Detect which cell encompasses the target text, then output its [x, y] center coordinate. 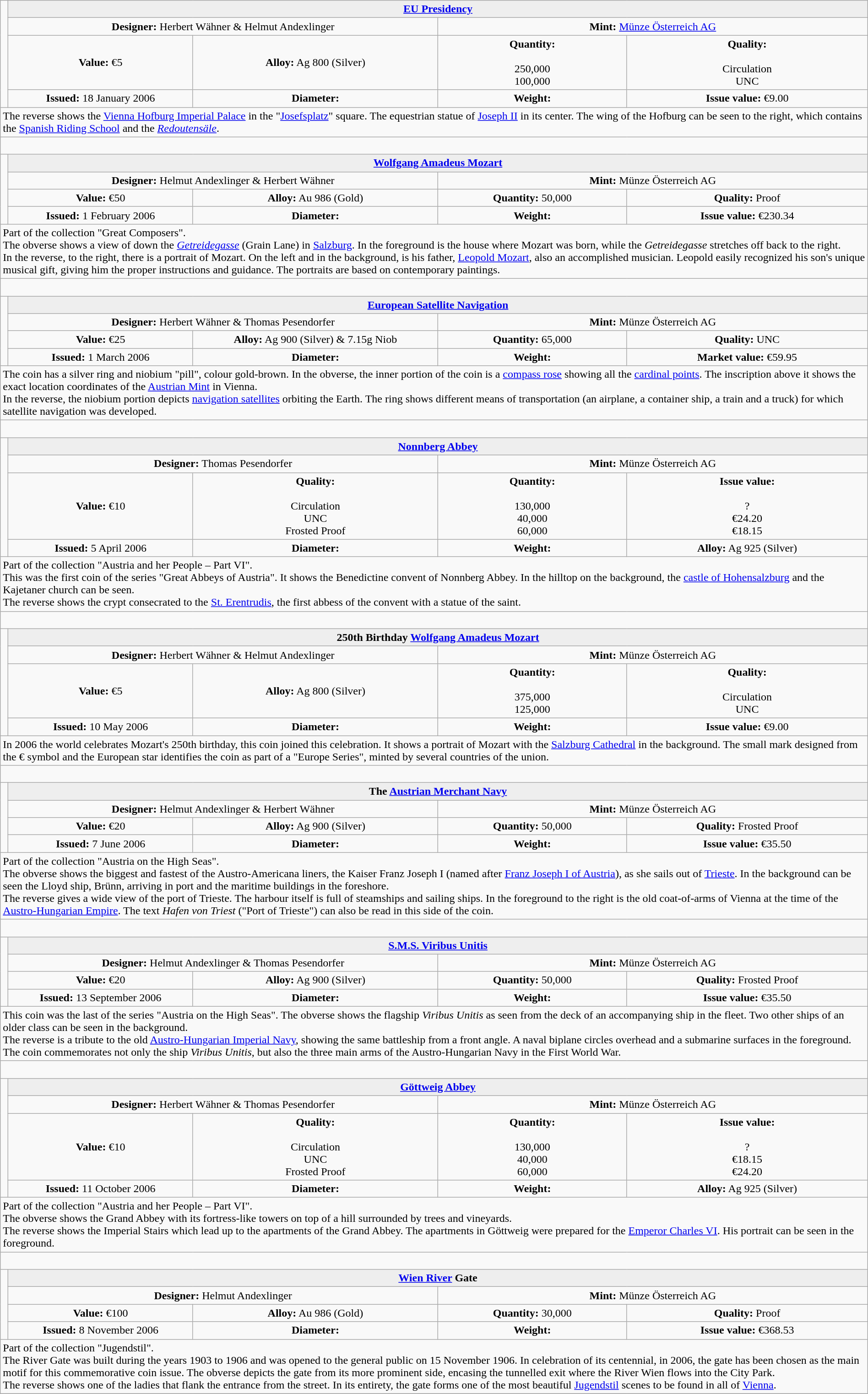
Issued: 13 September 2006 [101, 998]
250th Birthday Wolfgang Amadeus Mozart [438, 637]
Quantity: 65,000 [532, 340]
Issued: 18 January 2006 [101, 98]
Quality: UNC [747, 340]
Designer: Helmut Andexlinger [223, 1296]
Issued: 5 April 2006 [101, 548]
Nonnberg Abbey [438, 446]
Quantity: 30,000 [532, 1313]
Quantity:375,000 125,000 [532, 690]
European Satellite Navigation [438, 304]
The Austrian Merchant Navy [438, 792]
Issued: 11 October 2006 [101, 1189]
Value: €25 [101, 340]
Market value: €59.95 [747, 357]
Value: €50 [101, 198]
S.M.S. Viribus Unitis [438, 945]
Issued: 1 February 2006 [101, 215]
Göttweig Abbey [438, 1087]
Alloy: Ag 900 (Silver) & 7.15g Niob [315, 340]
Issued: 1 March 2006 [101, 357]
Issued: 10 May 2006 [101, 727]
Issue value:? €18.15 €24.20 [747, 1147]
Quantity:250,000 100,000 [532, 62]
Issue value:? €24.20 €18.15 [747, 506]
Issue value: €230.34 [747, 215]
Value: €100 [101, 1313]
Issue value: €368.53 [747, 1330]
Wolfgang Amadeus Mozart [438, 163]
Issued: 7 June 2006 [101, 844]
EU Presidency [438, 9]
Issued: 8 November 2006 [101, 1330]
Designer: Helmut Andexlinger & Thomas Pesendorfer [223, 963]
Wien River Gate [438, 1278]
Designer: Thomas Pesendorfer [223, 464]
